Return the (x, y) coordinate for the center point of the cell that contains the specified text.  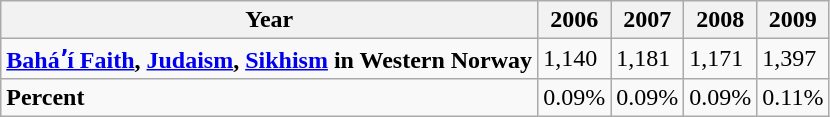
2007 (648, 20)
1,397 (793, 59)
2008 (720, 20)
Percent (270, 97)
0.11% (793, 97)
2009 (793, 20)
1,171 (720, 59)
2006 (574, 20)
1,181 (648, 59)
Baháʼí Faith, Judaism, Sikhism in Western Norway (270, 59)
1,140 (574, 59)
Year (270, 20)
